Determine the [X, Y] coordinate at the center of the cell enclosing the given text.  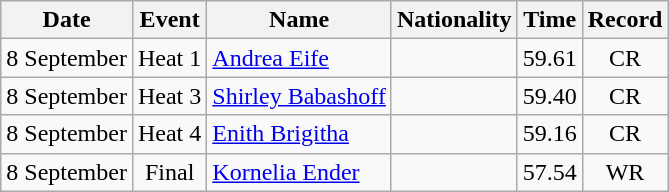
Heat 1 [169, 58]
Name [300, 20]
59.16 [550, 134]
Heat 3 [169, 96]
Final [169, 172]
Record [625, 20]
Event [169, 20]
Andrea Eife [300, 58]
59.40 [550, 96]
57.54 [550, 172]
Enith Brigitha [300, 134]
WR [625, 172]
Heat 4 [169, 134]
Nationality [454, 20]
Shirley Babashoff [300, 96]
Kornelia Ender [300, 172]
Time [550, 20]
Date [67, 20]
59.61 [550, 58]
